Pinpoint the cell where the given text exists, returning its [x, y] midpoint coordinate. 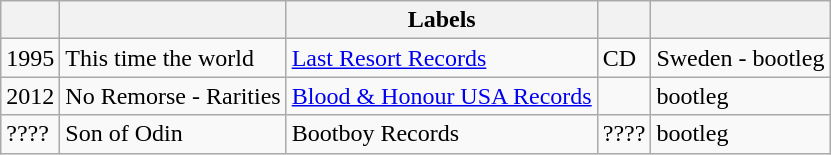
Labels [442, 20]
This time the world [173, 58]
2012 [30, 96]
CD [624, 58]
1995 [30, 58]
Blood & Honour USA Records [442, 96]
No Remorse - Rarities [173, 96]
Last Resort Records [442, 58]
Sweden - bootleg [740, 58]
Bootboy Records [442, 134]
Son of Odin [173, 134]
